Search for the cell housing the specified text and yield its (x, y) center coordinate. 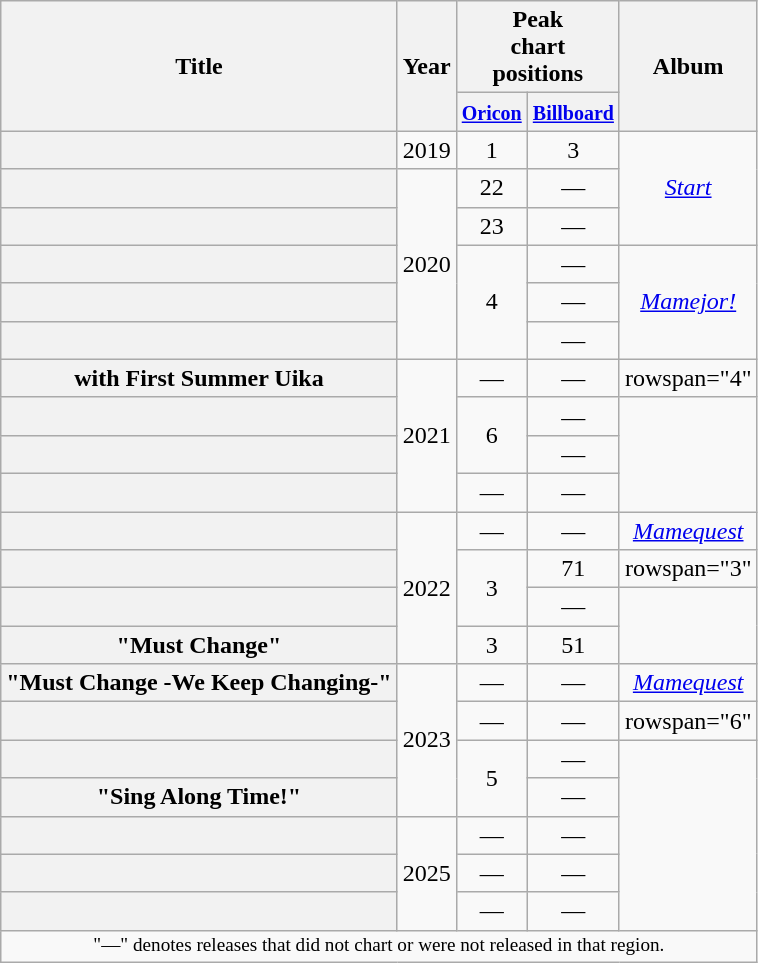
6 (492, 435)
Year (426, 66)
5 (492, 778)
2022 (426, 588)
Album (688, 66)
"Sing Along Time!" (199, 797)
"Must Change -We Keep Changing-" (199, 683)
Mamejor! (688, 302)
2020 (426, 264)
Oricon (492, 112)
1 (492, 150)
Title (199, 66)
rowspan="6" (688, 721)
22 (492, 188)
Peak chart positions (538, 47)
51 (573, 645)
Start (688, 188)
2019 (426, 150)
4 (492, 302)
Billboard (573, 112)
rowspan="4" (688, 378)
"—" denotes releases that did not chart or were not released in that region. (379, 946)
with First Summer Uika (199, 378)
23 (492, 226)
2021 (426, 435)
71 (573, 569)
"Must Change" (199, 645)
2025 (426, 873)
rowspan="3" (688, 569)
2023 (426, 740)
